Provide the (x, y) coordinate of the cell's center where the given text is located.  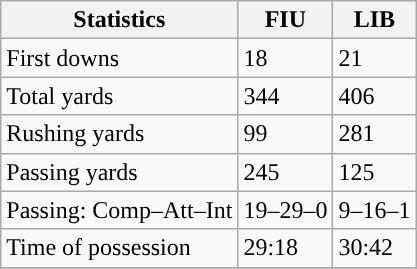
245 (286, 172)
Passing yards (120, 172)
Passing: Comp–Att–Int (120, 210)
Rushing yards (120, 134)
406 (374, 96)
Total yards (120, 96)
First downs (120, 58)
21 (374, 58)
9–16–1 (374, 210)
125 (374, 172)
LIB (374, 20)
99 (286, 134)
281 (374, 134)
29:18 (286, 248)
18 (286, 58)
30:42 (374, 248)
FIU (286, 20)
Time of possession (120, 248)
344 (286, 96)
19–29–0 (286, 210)
Statistics (120, 20)
